Return (x, y) of the center of cell containing provided text 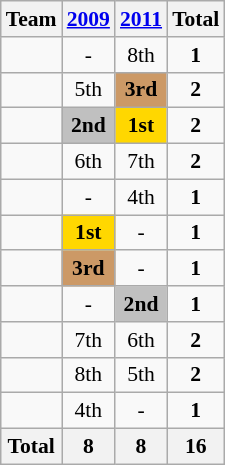
2011 (141, 19)
2009 (88, 19)
16 (196, 447)
Team (32, 19)
